Return [X, Y] of the center of cell containing provided text 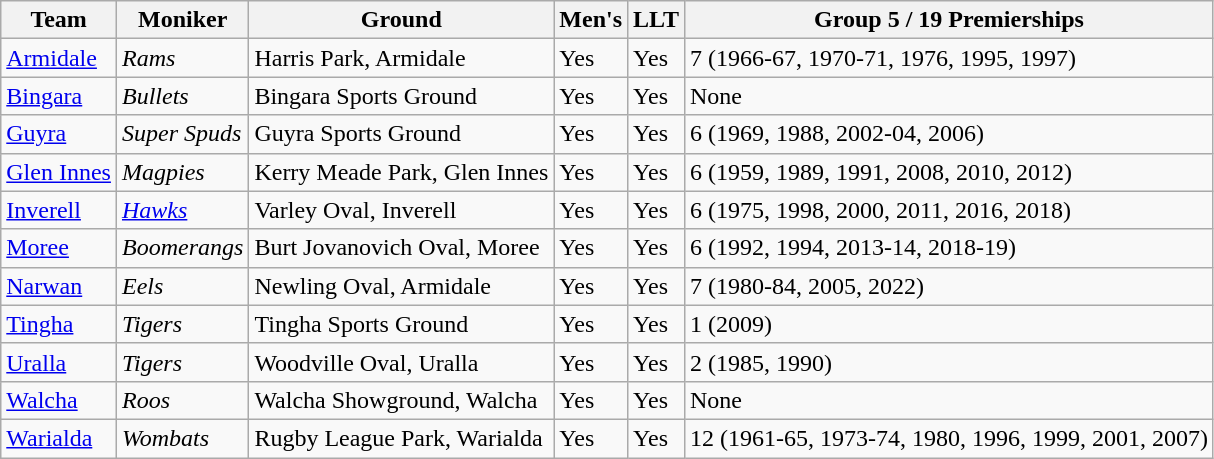
Walcha Showground, Walcha [402, 400]
2 (1985, 1990) [948, 362]
Rugby League Park, Warialda [402, 438]
Guyra [59, 134]
7 (1980-84, 2005, 2022) [948, 286]
Inverell [59, 210]
Walcha [59, 400]
Moniker [182, 20]
LLT [656, 20]
Bingara Sports Ground [402, 96]
Men's [591, 20]
Harris Park, Armidale [402, 58]
6 (1975, 1998, 2000, 2011, 2016, 2018) [948, 210]
6 (1959, 1989, 1991, 2008, 2010, 2012) [948, 172]
Eels [182, 286]
Bullets [182, 96]
Tingha Sports Ground [402, 324]
Hawks [182, 210]
Armidale [59, 58]
Group 5 / 19 Premierships [948, 20]
Woodville Oval, Uralla [402, 362]
Tingha [59, 324]
Newling Oval, Armidale [402, 286]
Moree [59, 248]
Roos [182, 400]
Narwan [59, 286]
Burt Jovanovich Oval, Moree [402, 248]
Guyra Sports Ground [402, 134]
Team [59, 20]
1 (2009) [948, 324]
7 (1966-67, 1970-71, 1976, 1995, 1997) [948, 58]
Magpies [182, 172]
Bingara [59, 96]
Boomerangs [182, 248]
Rams [182, 58]
Warialda [59, 438]
12 (1961-65, 1973-74, 1980, 1996, 1999, 2001, 2007) [948, 438]
6 (1992, 1994, 2013-14, 2018-19) [948, 248]
Varley Oval, Inverell [402, 210]
Wombats [182, 438]
6 (1969, 1988, 2002-04, 2006) [948, 134]
Kerry Meade Park, Glen Innes [402, 172]
Ground [402, 20]
Uralla [59, 362]
Super Spuds [182, 134]
Glen Innes [59, 172]
